Determine the [x, y] coordinate at the center of the cell enclosing the given text.  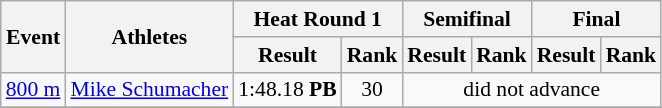
Event [34, 36]
Mike Schumacher [149, 90]
Athletes [149, 36]
Semifinal [466, 19]
did not advance [532, 90]
Heat Round 1 [318, 19]
1:48.18 PB [287, 90]
800 m [34, 90]
Final [596, 19]
30 [372, 90]
